Determine the (X, Y) coordinate at the center of the cell enclosing the given text.  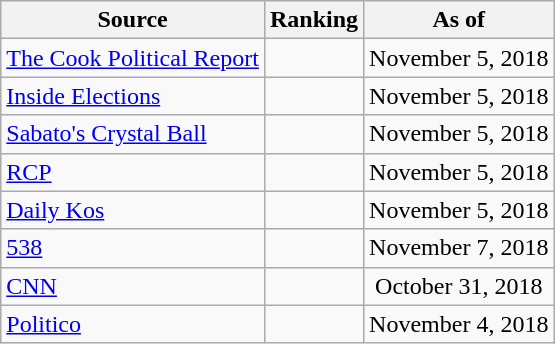
Inside Elections (133, 96)
Politico (133, 324)
The Cook Political Report (133, 58)
October 31, 2018 (459, 286)
Daily Kos (133, 210)
November 7, 2018 (459, 248)
As of (459, 20)
November 4, 2018 (459, 324)
CNN (133, 286)
Ranking (314, 20)
RCP (133, 172)
Source (133, 20)
538 (133, 248)
Sabato's Crystal Ball (133, 134)
